Output the (X, Y) coordinate of the center of the cell containing the given text.  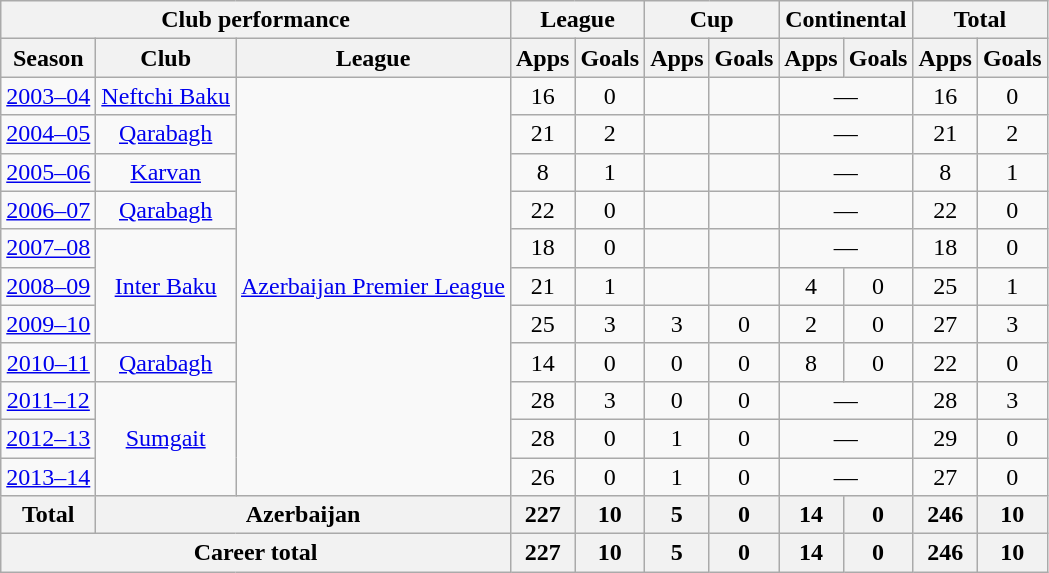
Cup (712, 20)
Neftchi Baku (166, 96)
26 (542, 477)
2004–05 (48, 134)
Azerbaijan (304, 515)
Season (48, 58)
Career total (256, 553)
2009–10 (48, 324)
2013–14 (48, 477)
2010–11 (48, 362)
2006–07 (48, 210)
Sumgait (166, 438)
2012–13 (48, 438)
Karvan (166, 172)
Continental (846, 20)
29 (945, 438)
Club performance (256, 20)
2003–04 (48, 96)
2005–06 (48, 172)
2011–12 (48, 400)
2008–09 (48, 286)
Inter Baku (166, 286)
2007–08 (48, 248)
4 (811, 286)
Club (166, 58)
Azerbaijan Premier League (374, 286)
